From the cell containing the given text, extract its center point as (x, y) coordinate. 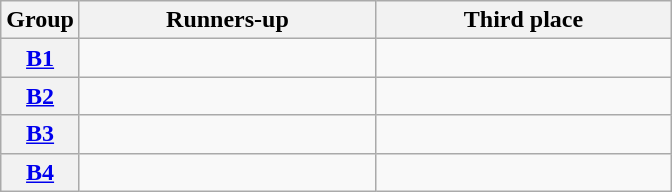
Third place (523, 20)
B4 (40, 172)
B1 (40, 58)
B3 (40, 134)
Runners-up (227, 20)
Group (40, 20)
B2 (40, 96)
